Output the (X, Y) coordinate of the center of the cell containing the given text.  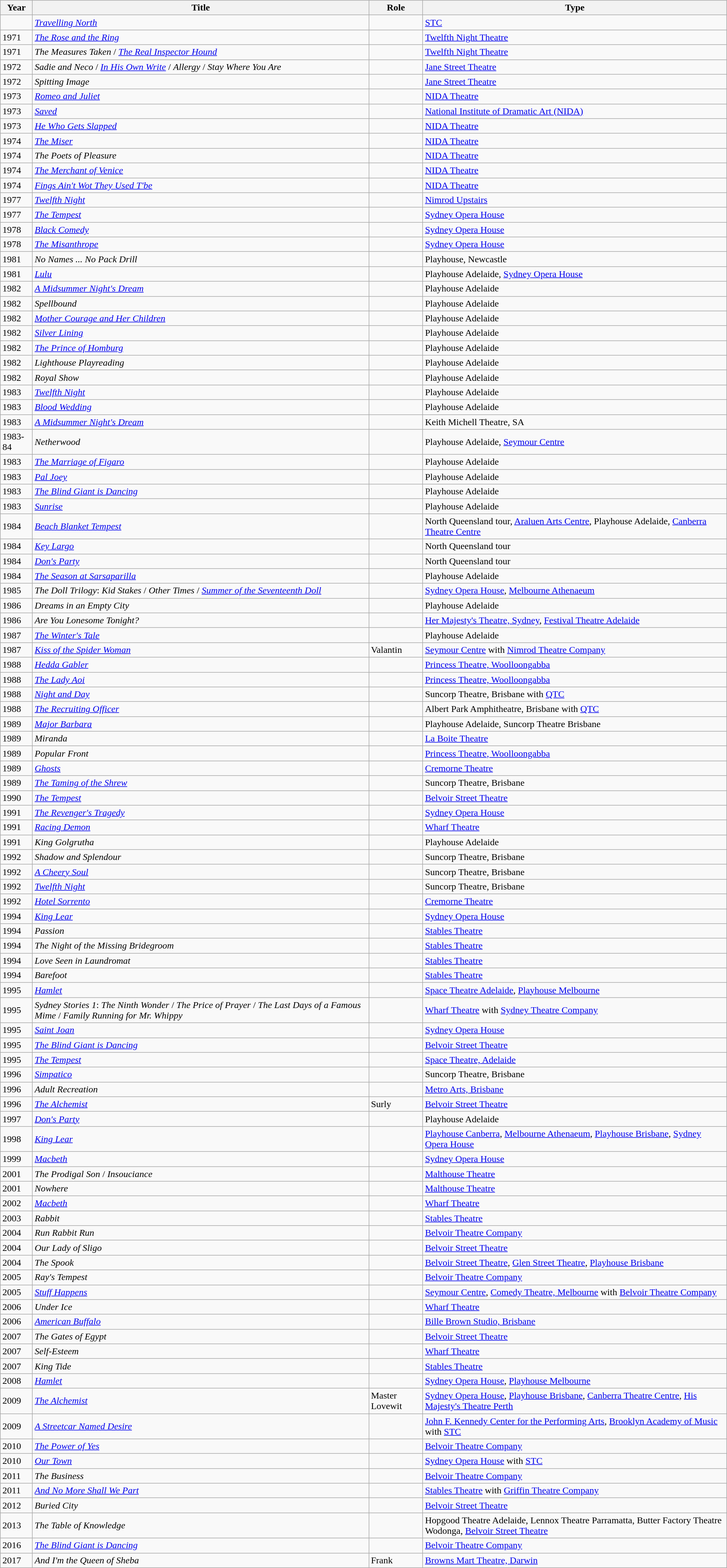
Night and Day (201, 694)
1999 (16, 1159)
Under Ice (201, 1307)
Albert Park Amphitheatre, Brisbane with QTC (575, 709)
Playhouse, Newcastle (575, 259)
Saint Joan (201, 1030)
A Streetcar Named Desire (201, 1426)
Self-Esteem (201, 1351)
Sydney Opera House with STC (575, 1461)
Wharf Theatre with Sydney Theatre Company (575, 1010)
1990 (16, 798)
Valantin (396, 650)
Hopgood Theatre Adelaide, Lennox Theatre Parramatta, Butter Factory Theatre Wodonga, Belvoir Street Theatre (575, 1526)
Playhouse Canberra, Melbourne Athenaeum, Playhouse Brisbane, Sydney Opera House (575, 1139)
Sydney Opera House, Playhouse Melbourne (575, 1381)
Romeo and Juliet (201, 96)
The Table of Knowledge (201, 1526)
Mother Courage and Her Children (201, 318)
Stuff Happens (201, 1292)
2008 (16, 1381)
2002 (16, 1203)
Sadie and Neco / In His Own Write / Allergy / Stay Where You Are (201, 67)
He Who Gets Slapped (201, 126)
Nimrod Upstairs (575, 200)
Adult Recreation (201, 1089)
Miranda (201, 739)
King Tide (201, 1366)
Spellbound (201, 303)
The Recruiting Officer (201, 709)
King Golgrutha (201, 842)
National Institute of Dramatic Art (NIDA) (575, 111)
Metro Arts, Brisbane (575, 1089)
Sydney Opera House, Melbourne Athenaeum (575, 591)
Title (201, 8)
Master Lovewit (396, 1401)
Sydney Stories 1: The Ninth Wonder / The Price of Prayer / The Last Days of a Famous Mime / Family Running for Mr. Whippy (201, 1010)
Seymour Centre, Comedy Theatre, Melbourne with Belvoir Theatre Company (575, 1292)
Key Largo (201, 546)
Passion (201, 931)
1985 (16, 591)
Sydney Opera House, Playhouse Brisbane, Canberra Theatre Centre, His Majesty's Theatre Perth (575, 1401)
2003 (16, 1218)
Royal Show (201, 377)
Playhouse Adelaide, Seymour Centre (575, 442)
Her Majesty's Theatre, Sydney, Festival Theatre Adelaide (575, 620)
Lighthouse Playreading (201, 363)
The Gates of Egypt (201, 1336)
Playhouse Adelaide, Suncorp Theatre Brisbane (575, 724)
American Buffalo (201, 1322)
Role (396, 8)
The Season at Sarsaparilla (201, 576)
Kiss of the Spider Woman (201, 650)
No Names ... No Pack Drill (201, 259)
The Misanthrope (201, 244)
The Doll Trilogy: Kid Stakes / Other Times / Summer of the Seventeenth Doll (201, 591)
Sunrise (201, 506)
Playhouse Adelaide, Sydney Opera House (575, 274)
The Marriage of Figaro (201, 462)
The Winter's Tale (201, 635)
Silver Lining (201, 333)
Shadow and Splendour (201, 857)
2017 (16, 1560)
Our Lady of Sligo (201, 1248)
Hedda Gabler (201, 665)
1998 (16, 1139)
A Cheery Soul (201, 872)
The Night of the Missing Bridegroom (201, 946)
1997 (16, 1119)
Saved (201, 111)
Popular Front (201, 753)
Love Seen in Laundromat (201, 961)
Seymour Centre with Nimrod Theatre Company (575, 650)
Browns Mart Theatre, Darwin (575, 1560)
The Power of Yes (201, 1446)
The Measures Taken / The Real Inspector Hound (201, 52)
Frank (396, 1560)
Racing Demon (201, 827)
The Business (201, 1476)
1983-84 (16, 442)
The Poets of Pleasure (201, 155)
Major Barbara (201, 724)
Pal Joey (201, 477)
John F. Kennedy Center for the Performing Arts, Brooklyn Academy of Music with STC (575, 1426)
Surly (396, 1104)
Bille Brown Studio, Brisbane (575, 1322)
Barefoot (201, 975)
Simpatico (201, 1074)
Year (16, 8)
Belvoir Street Theatre, Glen Street Theatre, Playhouse Brisbane (575, 1263)
And No More Shall We Part (201, 1491)
The Prodigal Son / Insouciance (201, 1174)
Spitting Image (201, 82)
Are You Lonesome Tonight? (201, 620)
The Prince of Homburg (201, 348)
Space Theatre Adelaide, Playhouse Melbourne (575, 990)
The Lady Aoi (201, 680)
STC (575, 23)
Type (575, 8)
2016 (16, 1545)
Our Town (201, 1461)
2012 (16, 1505)
Buried City (201, 1505)
Suncorp Theatre, Brisbane with QTC (575, 694)
Nowhere (201, 1189)
Keith Michell Theatre, SA (575, 422)
The Spook (201, 1263)
The Rose and the Ring (201, 37)
Dreams in an Empty City (201, 605)
Travelling North (201, 23)
And I'm the Queen of Sheba (201, 1560)
Lulu (201, 274)
The Merchant of Venice (201, 170)
Space Theatre, Adelaide (575, 1060)
Run Rabbit Run (201, 1233)
Black Comedy (201, 230)
La Boite Theatre (575, 739)
The Taming of the Shrew (201, 783)
Stables Theatre with Griffin Theatre Company (575, 1491)
The Revenger's Tragedy (201, 813)
Ghosts (201, 768)
Hotel Sorrento (201, 901)
2013 (16, 1526)
Beach Blanket Tempest (201, 526)
Ray's Tempest (201, 1277)
Netherwood (201, 442)
Rabbit (201, 1218)
The Miser (201, 141)
North Queensland tour, Araluen Arts Centre, Playhouse Adelaide, Canberra Theatre Centre (575, 526)
Blood Wedding (201, 407)
Fings Ain't Wot They Used T'be (201, 185)
